From the cell containing the given text, extract its center point as [x, y] coordinate. 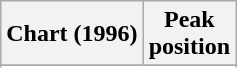
Peakposition [189, 34]
Chart (1996) [72, 34]
